Scan for the cell matching the given text and deliver its [x, y] coordinate at center. 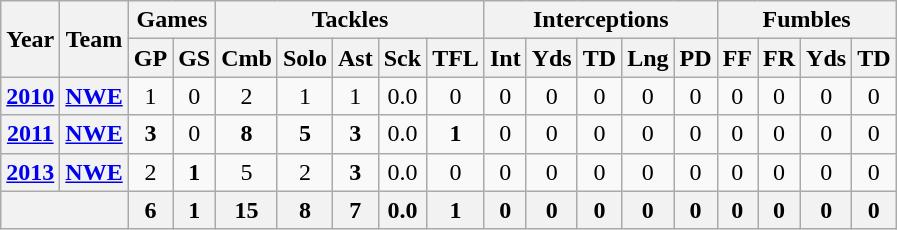
Sck [402, 58]
Fumbles [806, 20]
15 [247, 210]
GS [194, 58]
TFL [456, 58]
PD [696, 58]
Int [505, 58]
Team [94, 39]
Cmb [247, 58]
2013 [30, 172]
Interceptions [600, 20]
Tackles [350, 20]
FF [737, 58]
Solo [304, 58]
Games [172, 20]
Ast [356, 58]
GP [150, 58]
7 [356, 210]
2010 [30, 96]
Year [30, 39]
FR [780, 58]
Lng [648, 58]
2011 [30, 134]
6 [150, 210]
